Pinpoint the cell where the given text exists, returning its [X, Y] midpoint coordinate. 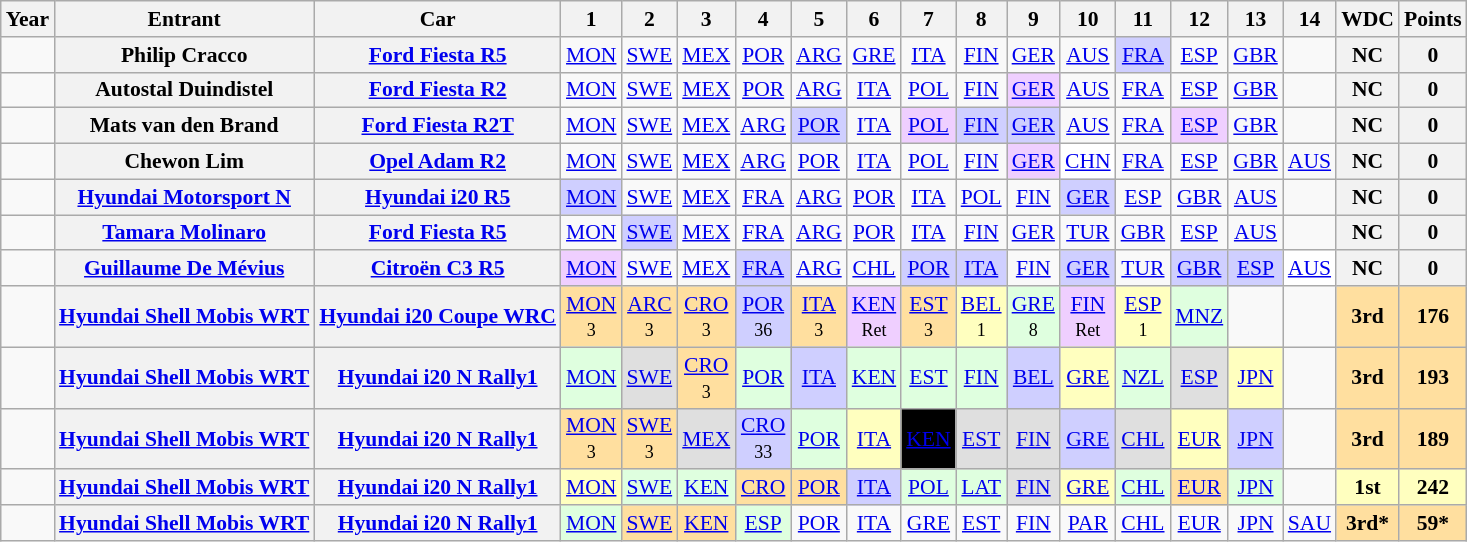
Mats van den Brand [184, 126]
Year [28, 19]
Entrant [184, 19]
59* [1433, 523]
Tamara Molinaro [184, 233]
3rd* [1368, 523]
10 [1088, 19]
Autostal Duindistel [184, 90]
GRE8 [1034, 316]
Ford Fiesta R2T [438, 126]
Hyundai i20 R5 [438, 197]
Ford Fiesta R2 [438, 90]
PAR [1088, 523]
MNZ [1199, 316]
LAT [982, 488]
176 [1433, 316]
3 [706, 19]
CRO [763, 488]
BEL1 [982, 316]
Car [438, 19]
189 [1433, 438]
ESP1 [1144, 316]
9 [1034, 19]
FINRet [1088, 316]
8 [982, 19]
4 [763, 19]
Citroën C3 R5 [438, 269]
14 [1310, 19]
EST3 [928, 316]
11 [1144, 19]
Points [1433, 19]
Philip Cracco [184, 55]
12 [1199, 19]
CRO33 [763, 438]
2 [649, 19]
1st [1368, 488]
193 [1433, 378]
BEL [1034, 378]
Hyundai Motorsport N [184, 197]
7 [928, 19]
1 [592, 19]
SWE3 [649, 438]
ARC3 [649, 316]
WDC [1368, 19]
13 [1256, 19]
CHN [1088, 162]
6 [874, 19]
KENRet [874, 316]
NZL [1144, 378]
POR36 [763, 316]
Hyundai i20 Coupe WRC [438, 316]
ITA3 [819, 316]
SAU [1310, 523]
Opel Adam R2 [438, 162]
5 [819, 19]
242 [1433, 488]
Guillaume De Mévius [184, 269]
Chewon Lim [184, 162]
